Return the (x, y) coordinate for the center point of the cell that contains the specified text.  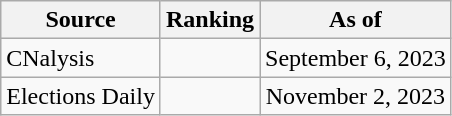
As of (356, 20)
Source (81, 20)
Ranking (210, 20)
September 6, 2023 (356, 58)
CNalysis (81, 58)
November 2, 2023 (356, 96)
Elections Daily (81, 96)
